Pinpoint the cell where the given text exists, returning its [x, y] midpoint coordinate. 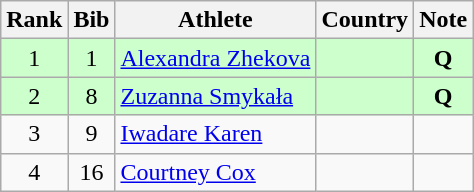
9 [92, 134]
Alexandra Zhekova [216, 58]
Bib [92, 20]
Zuzanna Smykała [216, 96]
16 [92, 172]
Note [444, 20]
Athlete [216, 20]
8 [92, 96]
Courtney Cox [216, 172]
2 [34, 96]
4 [34, 172]
3 [34, 134]
Country [365, 20]
Rank [34, 20]
Iwadare Karen [216, 134]
